Return the (X, Y) coordinate for the center point of the cell that contains the specified text.  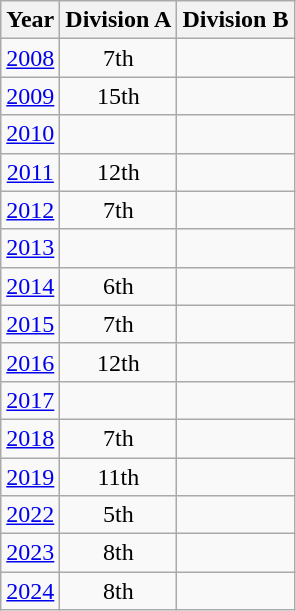
Year (30, 20)
2011 (30, 172)
2023 (30, 553)
2013 (30, 248)
2010 (30, 134)
Division A (118, 20)
2009 (30, 96)
2015 (30, 324)
2019 (30, 477)
2024 (30, 591)
2017 (30, 400)
2022 (30, 515)
6th (118, 286)
15th (118, 96)
2016 (30, 362)
2008 (30, 58)
Division B (236, 20)
5th (118, 515)
11th (118, 477)
2018 (30, 438)
2012 (30, 210)
2014 (30, 286)
